Capture the cell that displays the provided text and extract its [X, Y] central coordinate. 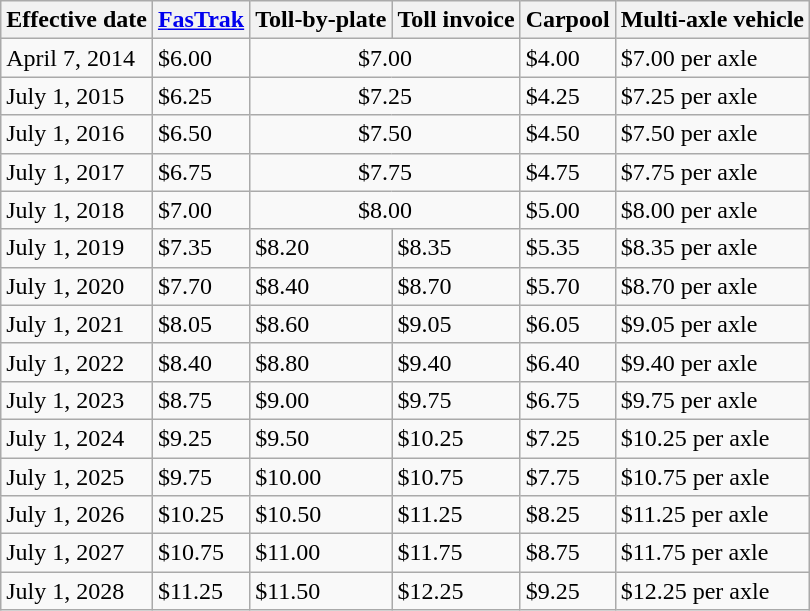
Effective date [77, 20]
$11.75 per axle [712, 553]
Toll-by-plate [321, 20]
$5.70 [568, 286]
$10.75 per axle [712, 477]
$8.25 [568, 515]
$6.50 [200, 134]
$9.05 [456, 324]
$12.25 [456, 591]
$8.80 [321, 362]
$4.25 [568, 96]
July 1, 2025 [77, 477]
$9.00 [321, 400]
$12.25 per axle [712, 591]
$4.00 [568, 58]
Toll invoice [456, 20]
$9.40 [456, 362]
July 1, 2028 [77, 591]
$9.40 per axle [712, 362]
$9.05 per axle [712, 324]
$11.50 [321, 591]
$8.70 per axle [712, 286]
$7.75 per axle [712, 172]
$10.00 [321, 477]
July 1, 2022 [77, 362]
$7.25 per axle [712, 96]
$6.25 [200, 96]
$6.00 [200, 58]
$5.35 [568, 248]
$8.60 [321, 324]
Multi-axle vehicle [712, 20]
$8.35 [456, 248]
July 1, 2015 [77, 96]
$7.00 per axle [712, 58]
$8.20 [321, 248]
$8.70 [456, 286]
$6.05 [568, 324]
July 1, 2024 [77, 438]
July 1, 2027 [77, 553]
July 1, 2017 [77, 172]
Carpool [568, 20]
$9.50 [321, 438]
$7.35 [200, 248]
$7.50 per axle [712, 134]
July 1, 2023 [77, 400]
July 1, 2016 [77, 134]
July 1, 2026 [77, 515]
$8.00 [385, 210]
$8.35 per axle [712, 248]
$4.50 [568, 134]
July 1, 2019 [77, 248]
$11.75 [456, 553]
$11.00 [321, 553]
July 1, 2020 [77, 286]
$10.50 [321, 515]
$10.25 per axle [712, 438]
July 1, 2018 [77, 210]
$11.25 per axle [712, 515]
$6.40 [568, 362]
FasTrak [200, 20]
$8.05 [200, 324]
July 1, 2021 [77, 324]
$7.50 [385, 134]
$7.70 [200, 286]
$9.75 per axle [712, 400]
$8.00 per axle [712, 210]
$4.75 [568, 172]
$5.00 [568, 210]
April 7, 2014 [77, 58]
